Identify which cell holds the provided text, then report its (X, Y) central coordinate. 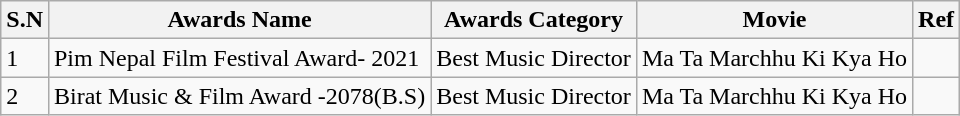
Pim Nepal Film Festival Award- 2021 (239, 58)
2 (25, 96)
1 (25, 58)
Awards Category (534, 20)
Birat Music & Film Award -2078(B.S) (239, 96)
Movie (774, 20)
Ref (936, 20)
S.N (25, 20)
Awards Name (239, 20)
